Detect which cell encompasses the target text, then output its [x, y] center coordinate. 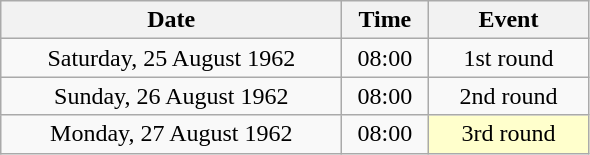
Date [172, 20]
2nd round [508, 96]
Monday, 27 August 1962 [172, 134]
Saturday, 25 August 1962 [172, 58]
Sunday, 26 August 1962 [172, 96]
Time [385, 20]
3rd round [508, 134]
1st round [508, 58]
Event [508, 20]
